Find where the given text appears and provide that cell's center as [X, Y] coordinate. 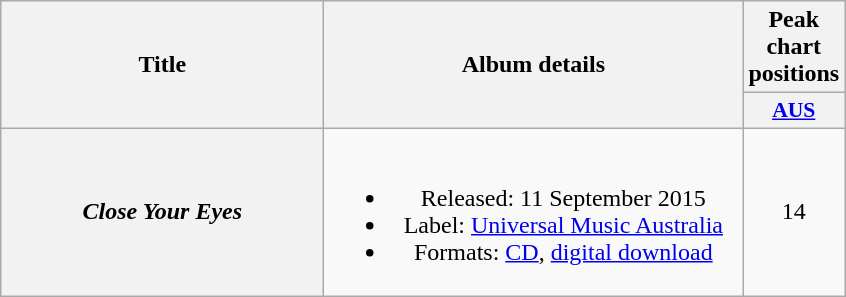
AUS [794, 111]
Album details [534, 65]
Released: 11 September 2015Label: Universal Music AustraliaFormats: CD, digital download [534, 212]
Peak chart positions [794, 47]
Title [162, 65]
14 [794, 212]
Close Your Eyes [162, 212]
